Provide the [X, Y] coordinate of the cell's center where the given text is located.  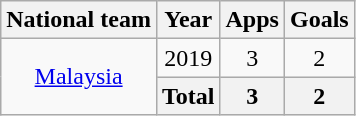
Year [188, 20]
National team [79, 20]
Total [188, 96]
Apps [252, 20]
2019 [188, 58]
Goals [319, 20]
Malaysia [79, 77]
